Provide the [x, y] coordinate of the cell's center where the given text is located.  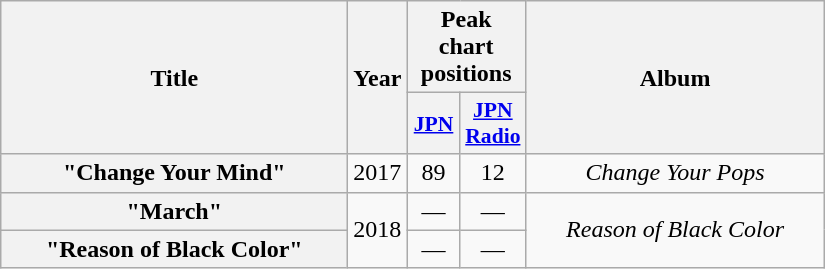
Peak chart positions [466, 47]
2017 [378, 173]
Change Your Pops [676, 173]
"March" [174, 211]
"Change Your Mind" [174, 173]
Album [676, 78]
"Reason of Black Color" [174, 249]
Title [174, 78]
JPN [434, 124]
Reason of Black Color [676, 230]
12 [492, 173]
Year [378, 78]
89 [434, 173]
JPN Radio [492, 124]
2018 [378, 230]
